Search for the cell housing the specified text and yield its [x, y] center coordinate. 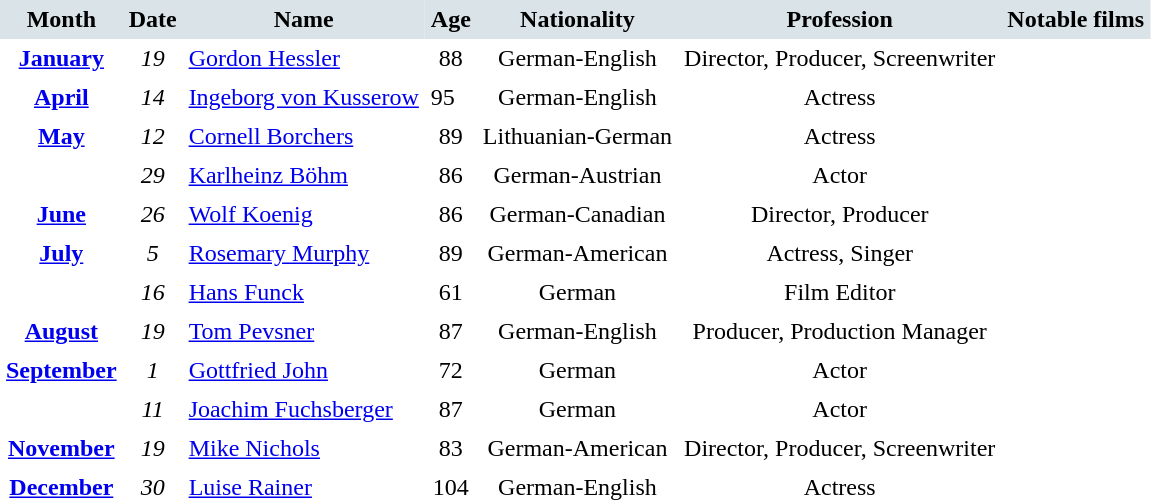
June [62, 214]
Karlheinz Böhm [304, 176]
November [62, 448]
April [62, 98]
Profession [840, 20]
83 [451, 448]
Nationality [578, 20]
95 [451, 98]
88 [451, 58]
Gordon Hessler [304, 58]
1 [153, 370]
July [62, 273]
Director, Producer [840, 214]
Month [62, 20]
August [62, 332]
Rosemary Murphy [304, 254]
Age [451, 20]
Mike Nichols [304, 448]
72 [451, 370]
Date [153, 20]
Wolf Koenig [304, 214]
5 [153, 254]
Joachim Fuchsberger [304, 410]
14 [153, 98]
Tom Pevsner [304, 332]
German-Austrian [578, 176]
Lithuanian-German [578, 136]
61 [451, 292]
Gottfried John [304, 370]
26 [153, 214]
Film Editor [840, 292]
Hans Funck [304, 292]
11 [153, 410]
Producer, Production Manager [840, 332]
Ingeborg von Kusserow [304, 98]
September [62, 390]
January [62, 58]
Name [304, 20]
Cornell Borchers [304, 136]
German-Canadian [578, 214]
12 [153, 136]
May [62, 156]
29 [153, 176]
Actress, Singer [840, 254]
Notable films [1076, 20]
16 [153, 292]
